For the text-containing cell, return its midpoint in [X, Y] coordinate format. 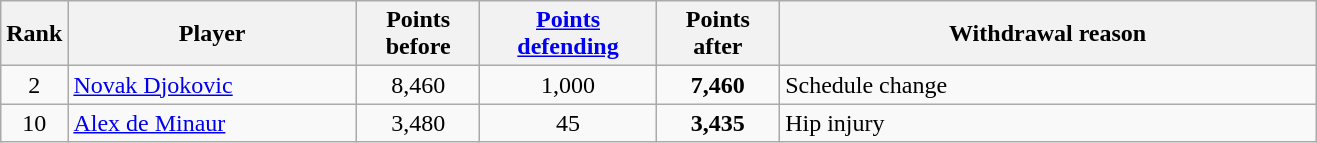
Points before [418, 34]
1,000 [568, 85]
7,460 [718, 85]
Player [212, 34]
Schedule change [1048, 85]
Alex de Minaur [212, 123]
45 [568, 123]
Hip injury [1048, 123]
3,480 [418, 123]
8,460 [418, 85]
Rank [34, 34]
Novak Djokovic [212, 85]
10 [34, 123]
2 [34, 85]
Points defending [568, 34]
3,435 [718, 123]
Withdrawal reason [1048, 34]
Points after [718, 34]
